Provide the (X, Y) coordinate of the cell's center where the given text is located.  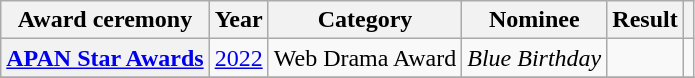
APAN Star Awards (105, 58)
Nominee (534, 20)
Category (365, 20)
Blue Birthday (534, 58)
Web Drama Award (365, 58)
Result (645, 20)
2022 (238, 58)
Award ceremony (105, 20)
Year (238, 20)
